For the text-containing cell, return its midpoint in [x, y] coordinate format. 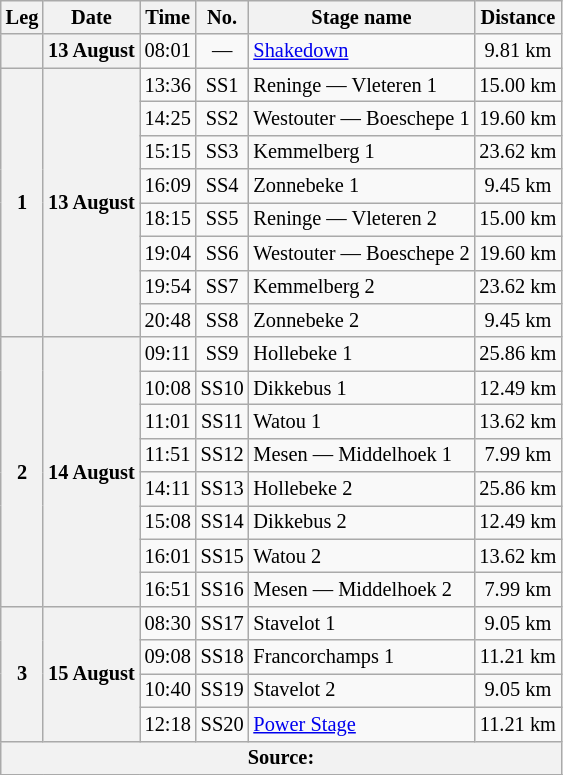
SS5 [222, 219]
15 August [91, 674]
18:15 [168, 219]
08:01 [168, 51]
SS7 [222, 287]
Leg [22, 17]
09:08 [168, 657]
Francorchamps 1 [361, 657]
SS17 [222, 623]
SS10 [222, 388]
16:01 [168, 556]
1 [22, 202]
20:48 [168, 320]
19:04 [168, 253]
13:36 [168, 85]
15:08 [168, 522]
10:40 [168, 690]
Dikkebus 1 [361, 388]
19:54 [168, 287]
Distance [518, 17]
12:18 [168, 724]
Hollebeke 2 [361, 489]
SS15 [222, 556]
3 [22, 674]
SS20 [222, 724]
Power Stage [361, 724]
SS16 [222, 589]
Reninge — Vleteren 1 [361, 85]
Dikkebus 2 [361, 522]
SS18 [222, 657]
SS11 [222, 421]
10:08 [168, 388]
Hollebeke 1 [361, 354]
SS14 [222, 522]
Date [91, 17]
SS9 [222, 354]
Source: [281, 758]
16:09 [168, 186]
16:51 [168, 589]
Westouter — Boeschepe 2 [361, 253]
14:11 [168, 489]
09:11 [168, 354]
Kemmelberg 1 [361, 152]
11:01 [168, 421]
15:15 [168, 152]
9.81 km [518, 51]
Zonnebeke 2 [361, 320]
SS2 [222, 118]
2 [22, 472]
SS4 [222, 186]
SS13 [222, 489]
Zonnebeke 1 [361, 186]
Time [168, 17]
Watou 2 [361, 556]
Kemmelberg 2 [361, 287]
Stavelot 2 [361, 690]
Westouter — Boeschepe 1 [361, 118]
SS3 [222, 152]
SS12 [222, 455]
Mesen — Middelhoek 1 [361, 455]
08:30 [168, 623]
SS8 [222, 320]
— [222, 51]
No. [222, 17]
14 August [91, 472]
Stavelot 1 [361, 623]
Reninge — Vleteren 2 [361, 219]
SS1 [222, 85]
Shakedown [361, 51]
Stage name [361, 17]
14:25 [168, 118]
11:51 [168, 455]
Watou 1 [361, 421]
SS6 [222, 253]
SS19 [222, 690]
Mesen — Middelhoek 2 [361, 589]
